Provide the (x, y) coordinate of the cell's center where the given text is located.  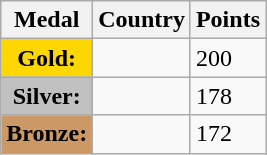
200 (228, 58)
Bronze: (47, 134)
172 (228, 134)
Gold: (47, 58)
Medal (47, 20)
Silver: (47, 96)
Points (228, 20)
178 (228, 96)
Country (142, 20)
